Output the [X, Y] coordinate of the center of the cell containing the given text.  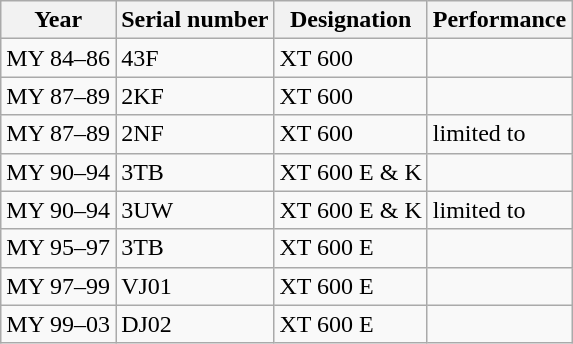
VJ01 [195, 286]
MY 97–99 [58, 286]
MY 84–86 [58, 58]
Performance [499, 20]
MY 95–97 [58, 248]
3UW [195, 210]
Designation [350, 20]
2NF [195, 134]
43F [195, 58]
Year [58, 20]
DJ02 [195, 324]
2KF [195, 96]
Serial number [195, 20]
MY 99–03 [58, 324]
